Detect which cell encompasses the target text, then output its [X, Y] center coordinate. 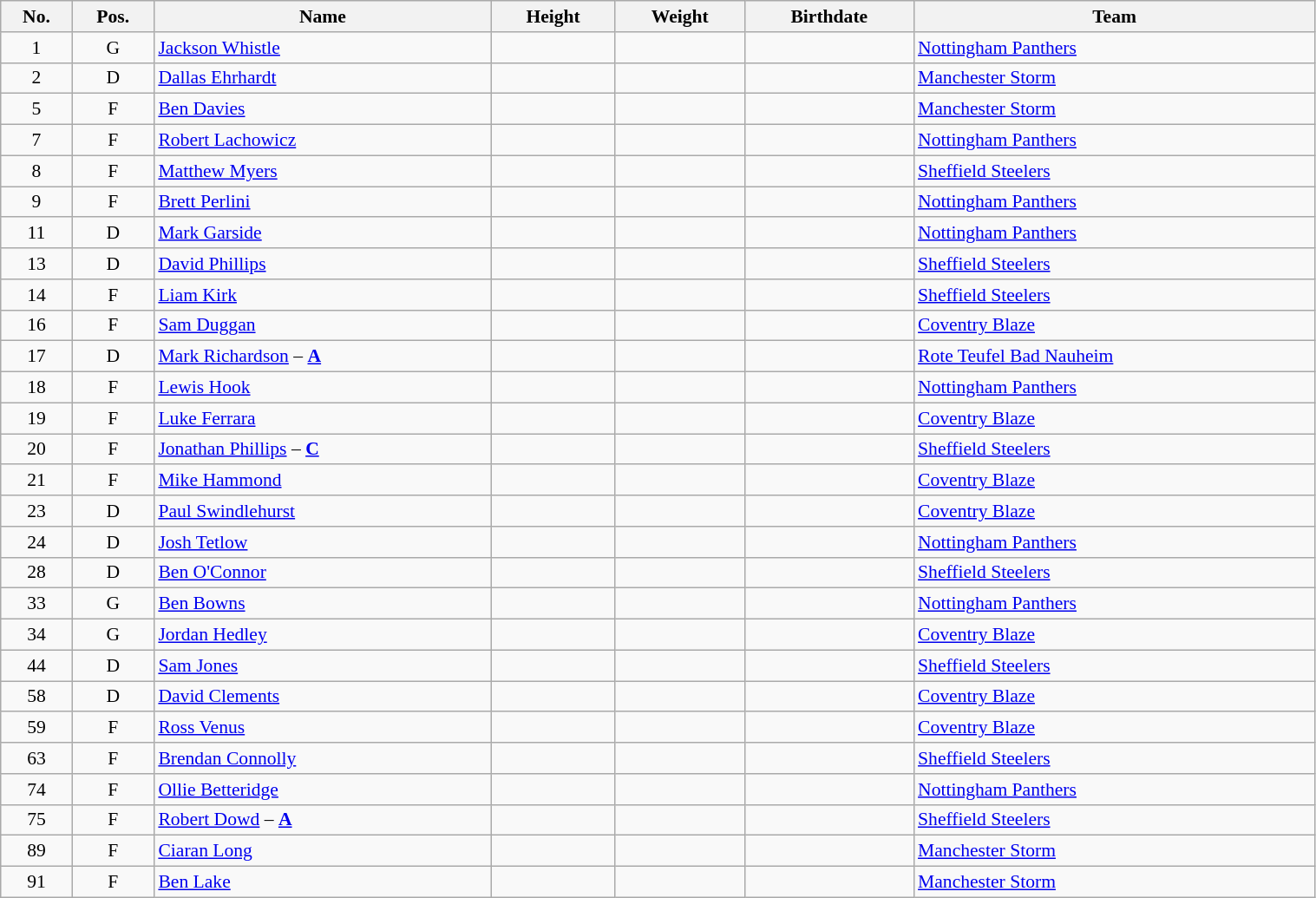
14 [36, 295]
David Clements [323, 697]
Ben Bowns [323, 604]
9 [36, 202]
21 [36, 481]
74 [36, 790]
Team [1114, 16]
13 [36, 264]
1 [36, 48]
11 [36, 233]
17 [36, 357]
5 [36, 109]
Sam Duggan [323, 325]
2 [36, 78]
Name [323, 16]
Pos. [113, 16]
Jackson Whistle [323, 48]
Sam Jones [323, 665]
7 [36, 141]
28 [36, 573]
Mike Hammond [323, 481]
Jonathan Phillips – C [323, 449]
Brett Perlini [323, 202]
Weight [680, 16]
20 [36, 449]
18 [36, 388]
33 [36, 604]
23 [36, 511]
Robert Dowd – A [323, 820]
Ben Lake [323, 882]
Rote Teufel Bad Nauheim [1114, 357]
Brendan Connolly [323, 758]
44 [36, 665]
24 [36, 542]
Paul Swindlehurst [323, 511]
16 [36, 325]
Luke Ferrara [323, 418]
Dallas Ehrhardt [323, 78]
58 [36, 697]
59 [36, 728]
63 [36, 758]
75 [36, 820]
Ciaran Long [323, 851]
Jordan Hedley [323, 635]
34 [36, 635]
Ross Venus [323, 728]
Robert Lachowicz [323, 141]
91 [36, 882]
Mark Richardson – A [323, 357]
Mark Garside [323, 233]
Ollie Betteridge [323, 790]
Height [553, 16]
19 [36, 418]
Matthew Myers [323, 171]
Ben O'Connor [323, 573]
Lewis Hook [323, 388]
Josh Tetlow [323, 542]
8 [36, 171]
Ben Davies [323, 109]
No. [36, 16]
Liam Kirk [323, 295]
David Phillips [323, 264]
Birthdate [829, 16]
89 [36, 851]
